From the cell containing the given text, extract its center point as [X, Y] coordinate. 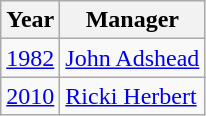
2010 [30, 96]
Ricki Herbert [132, 96]
Year [30, 20]
1982 [30, 58]
John Adshead [132, 58]
Manager [132, 20]
